Provide the [x, y] coordinate of the cell's center where the given text is located.  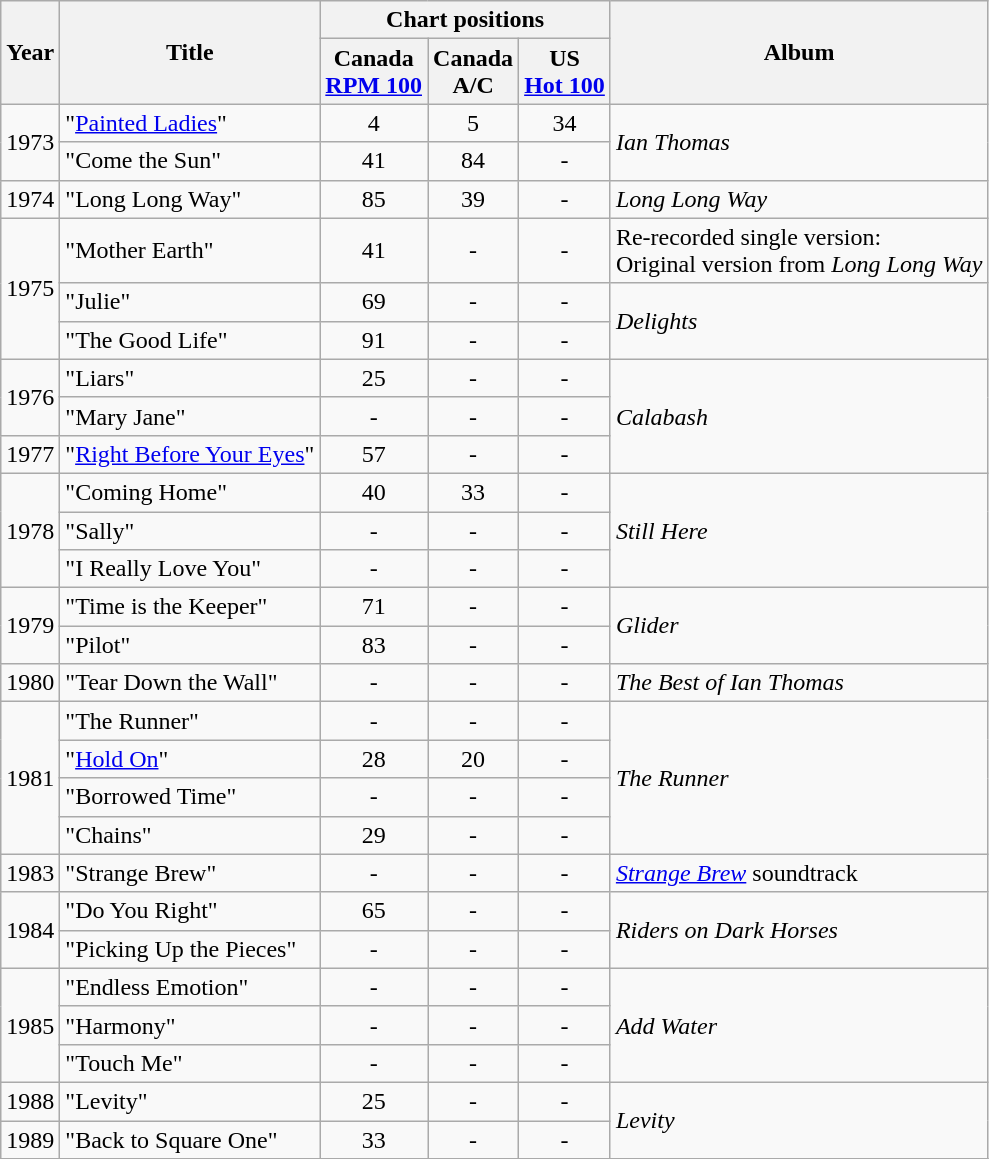
"The Runner" [190, 721]
40 [374, 492]
"Back to Square One" [190, 1139]
1980 [30, 683]
"Time is the Keeper" [190, 607]
Levity [799, 1120]
71 [374, 607]
"Julie" [190, 302]
Canada A/C [474, 72]
The Runner [799, 778]
1985 [30, 1025]
The Best of Ian Thomas [799, 683]
1975 [30, 288]
5 [474, 123]
"The Good Life" [190, 340]
Riders on Dark Horses [799, 930]
34 [565, 123]
"Hold On" [190, 759]
1978 [30, 530]
"Touch Me" [190, 1063]
1979 [30, 626]
"Mary Jane" [190, 416]
"Mother Earth" [190, 250]
1983 [30, 873]
Strange Brew soundtrack [799, 873]
"Sally" [190, 531]
29 [374, 835]
"Borrowed Time" [190, 797]
"Pilot" [190, 645]
1984 [30, 930]
69 [374, 302]
1981 [30, 778]
"Liars" [190, 378]
"Come the Sun" [190, 161]
1976 [30, 397]
"Harmony" [190, 1025]
Glider [799, 626]
1989 [30, 1139]
"Endless Emotion" [190, 987]
"Painted Ladies" [190, 123]
Title [190, 52]
85 [374, 199]
20 [474, 759]
US Hot 100 [565, 72]
65 [374, 911]
"Coming Home" [190, 492]
"Levity" [190, 1101]
1974 [30, 199]
Re-recorded single version:Original version from Long Long Way [799, 250]
4 [374, 123]
"I Really Love You" [190, 569]
"Tear Down the Wall" [190, 683]
83 [374, 645]
Album [799, 52]
39 [474, 199]
Year [30, 52]
84 [474, 161]
1977 [30, 454]
Canada RPM 100 [374, 72]
"Right Before Your Eyes" [190, 454]
Chart positions [466, 20]
"Strange Brew" [190, 873]
"Do You Right" [190, 911]
Add Water [799, 1025]
91 [374, 340]
Calabash [799, 416]
Delights [799, 321]
Still Here [799, 530]
Long Long Way [799, 199]
1988 [30, 1101]
"Long Long Way" [190, 199]
1973 [30, 142]
"Picking Up the Pieces" [190, 949]
57 [374, 454]
"Chains" [190, 835]
28 [374, 759]
Ian Thomas [799, 142]
